Detect which cell encompasses the target text, then output its (x, y) center coordinate. 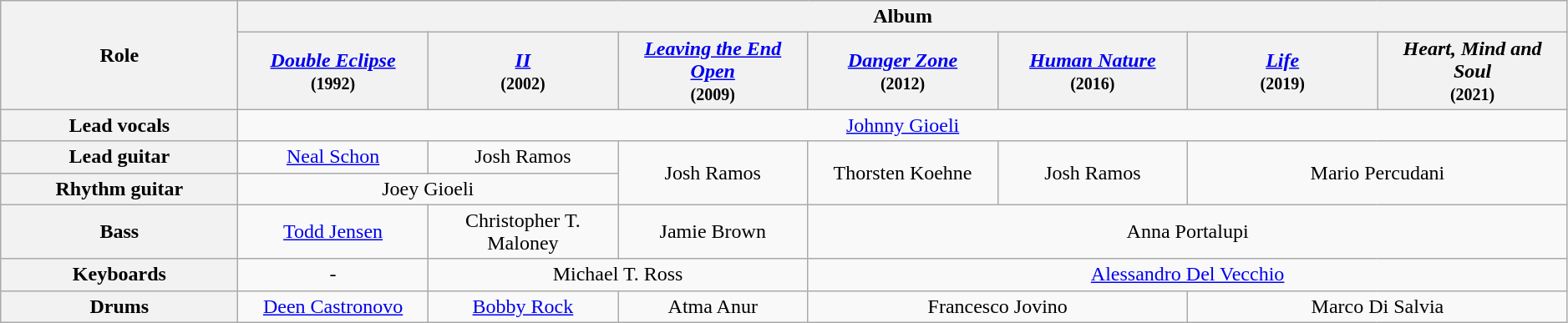
Life(2019) (1283, 71)
Drums (119, 306)
Heart, Mind and Soul(2021) (1472, 71)
Deen Castronovo (332, 306)
Rhythm guitar (119, 189)
Alessandro Del Vecchio (1188, 275)
Leaving the End Open(2009) (713, 71)
Human Nature(2016) (1093, 71)
Album (902, 17)
Thorsten Koehne (902, 173)
Lead guitar (119, 157)
Lead vocals (119, 125)
Mario Percudani (1378, 173)
Bobby Rock (523, 306)
Role (119, 55)
Keyboards (119, 275)
Christopher T. Maloney (523, 232)
Bass (119, 232)
Francesco Jovino (997, 306)
Johnny Gioeli (902, 125)
- (332, 275)
Todd Jensen (332, 232)
Double Eclipse(1992) (332, 71)
II(2002) (523, 71)
Danger Zone(2012) (902, 71)
Anna Portalupi (1188, 232)
Jamie Brown (713, 232)
Neal Schon (332, 157)
Atma Anur (713, 306)
Marco Di Salvia (1378, 306)
Joey Gioeli (428, 189)
Michael T. Ross (618, 275)
